From the cell containing the given text, extract its center point as [x, y] coordinate. 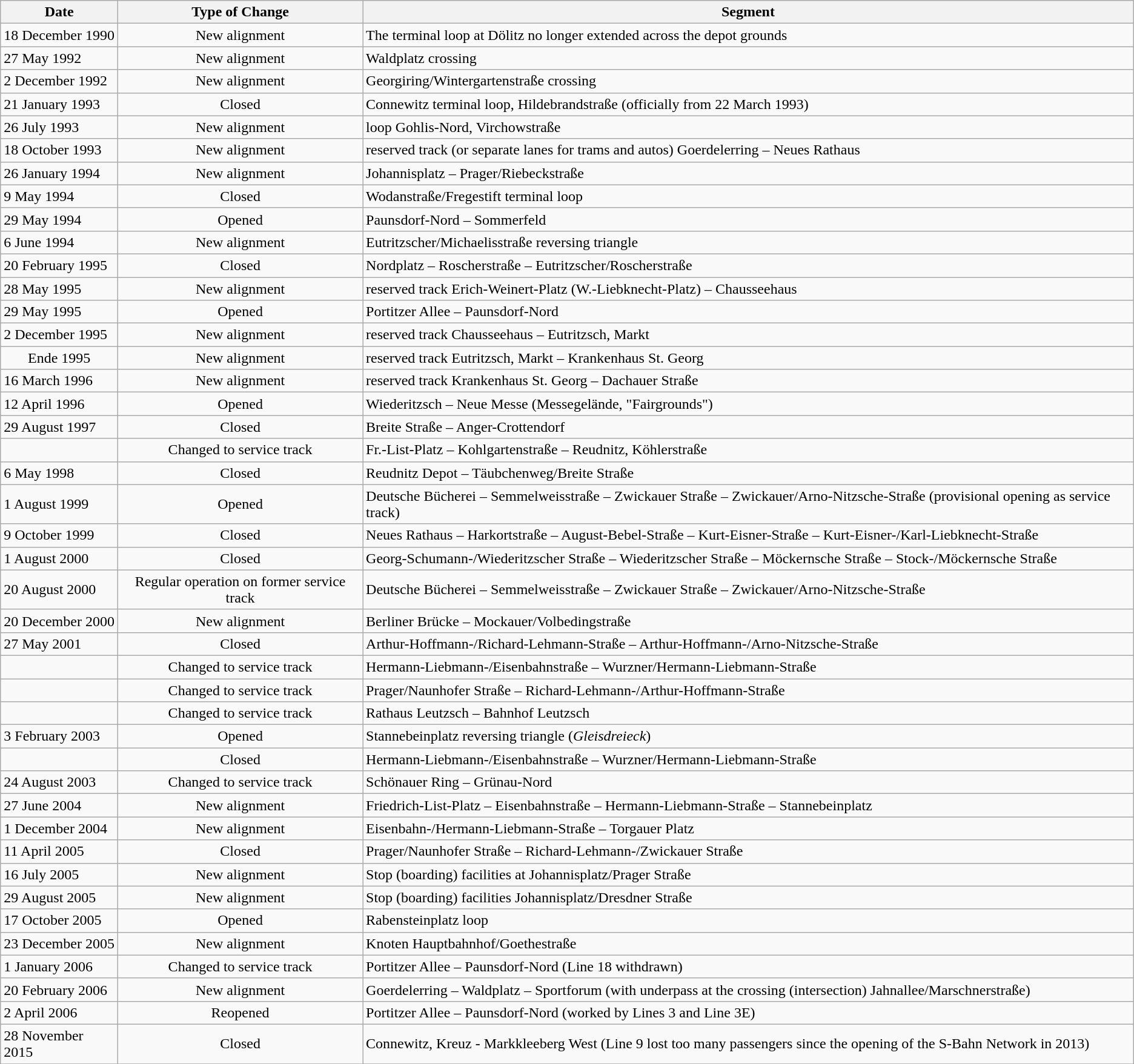
2 December 1992 [59, 81]
Johannisplatz – Prager/Riebeckstraße [749, 173]
Reopened [240, 1013]
Stop (boarding) facilities Johannisplatz/Dresdner Straße [749, 897]
20 August 2000 [59, 590]
Georgiring/Wintergartenstraße crossing [749, 81]
Rathaus Leutzsch – Bahnhof Leutzsch [749, 713]
Fr.-List-Platz – Kohlgartenstraße – Reudnitz, Köhlerstraße [749, 450]
1 December 2004 [59, 828]
20 December 2000 [59, 621]
28 November 2015 [59, 1044]
29 August 2005 [59, 897]
9 October 1999 [59, 535]
Neues Rathaus – Harkortstraße – August-Bebel-Straße – Kurt-Eisner-Straße – Kurt-Eisner-/Karl-Liebknecht-Straße [749, 535]
27 May 1992 [59, 58]
27 June 2004 [59, 805]
1 January 2006 [59, 967]
Prager/Naunhofer Straße – Richard-Lehmann-/Zwickauer Straße [749, 851]
Stannebeinplatz reversing triangle (Gleisdreieck) [749, 736]
Knoten Hauptbahnhof/Goethestraße [749, 943]
reserved track Krankenhaus St. Georg – Dachauer Straße [749, 381]
1 August 1999 [59, 504]
24 August 2003 [59, 782]
12 April 1996 [59, 404]
20 February 1995 [59, 265]
2 December 1995 [59, 335]
17 October 2005 [59, 920]
Reudnitz Depot – Täubchenweg/Breite Straße [749, 473]
The terminal loop at Dölitz no longer extended across the depot grounds [749, 35]
Stop (boarding) facilities at Johannisplatz/Prager Straße [749, 874]
Nordplatz – Roscherstraße – Eutritzscher/Roscherstraße [749, 265]
28 May 1995 [59, 289]
16 July 2005 [59, 874]
Deutsche Bücherei – Semmelweisstraße – Zwickauer Straße – Zwickauer/Arno-Nitzsche-Straße [749, 590]
16 March 1996 [59, 381]
Arthur-Hoffmann-/Richard-Lehmann-Straße – Arthur-Hoffmann-/Arno-Nitzsche-Straße [749, 644]
26 January 1994 [59, 173]
Eisenbahn-/Hermann-Liebmann-Straße – Torgauer Platz [749, 828]
Wiederitzsch – Neue Messe (Messegelände, "Fairgrounds") [749, 404]
loop Gohlis-Nord, Virchowstraße [749, 127]
reserved track Chausseehaus – Eutritzsch, Markt [749, 335]
Paunsdorf-Nord – Sommerfeld [749, 219]
Ende 1995 [59, 358]
Goerdelerring – Waldplatz – Sportforum (with underpass at the crossing (intersection) Jahnallee/Marschnerstraße) [749, 990]
20 February 2006 [59, 990]
Deutsche Bücherei – Semmelweisstraße – Zwickauer Straße – Zwickauer/Arno-Nitzsche-Straße (provisional opening as service track) [749, 504]
Regular operation on former service track [240, 590]
6 May 1998 [59, 473]
Rabensteinplatz loop [749, 920]
Friedrich-List-Platz – Eisenbahnstraße – Hermann-Liebmann-Straße – Stannebeinplatz [749, 805]
29 May 1995 [59, 312]
1 August 2000 [59, 558]
6 June 1994 [59, 242]
Berliner Brücke – Mockauer/Volbedingstraße [749, 621]
2 April 2006 [59, 1013]
Segment [749, 12]
Breite Straße – Anger-Crottendorf [749, 427]
Connewitz terminal loop, Hildebrandstraße (officially from 22 March 1993) [749, 104]
Portitzer Allee – Paunsdorf-Nord [749, 312]
Eutritzscher/Michaelisstraße reversing triangle [749, 242]
23 December 2005 [59, 943]
Prager/Naunhofer Straße – Richard-Lehmann-/Arthur-Hoffmann-Straße [749, 690]
29 May 1994 [59, 219]
Schönauer Ring – Grünau-Nord [749, 782]
29 August 1997 [59, 427]
Date [59, 12]
reserved track Erich-Weinert-Platz (W.-Liebknecht-Platz) – Chausseehaus [749, 289]
Type of Change [240, 12]
Portitzer Allee – Paunsdorf-Nord (worked by Lines 3 and Line 3E) [749, 1013]
reserved track (or separate lanes for trams and autos) Goerdelerring – Neues Rathaus [749, 150]
18 December 1990 [59, 35]
Waldplatz crossing [749, 58]
Georg-Schumann-/Wiederitzscher Straße – Wiederitzscher Straße – Möckernsche Straße – Stock-/Möckernsche Straße [749, 558]
11 April 2005 [59, 851]
21 January 1993 [59, 104]
3 February 2003 [59, 736]
Connewitz, Kreuz - Markkleeberg West (Line 9 lost too many passengers since the opening of the S-Bahn Network in 2013) [749, 1044]
27 May 2001 [59, 644]
9 May 1994 [59, 196]
Wodanstraße/Fregestift terminal loop [749, 196]
18 October 1993 [59, 150]
26 July 1993 [59, 127]
Portitzer Allee – Paunsdorf-Nord (Line 18 withdrawn) [749, 967]
reserved track Eutritzsch, Markt – Krankenhaus St. Georg [749, 358]
